Detect which cell encompasses the target text, then output its (X, Y) center coordinate. 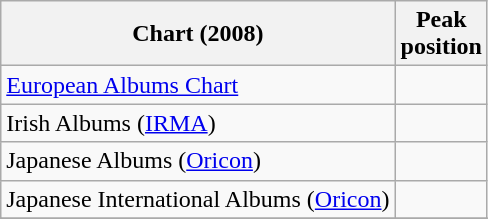
Irish Albums (IRMA) (198, 123)
Chart (2008) (198, 34)
Peakposition (441, 34)
Japanese International Albums (Oricon) (198, 199)
European Albums Chart (198, 85)
Japanese Albums (Oricon) (198, 161)
